Find where the given text appears and provide that cell's center as (X, Y) coordinate. 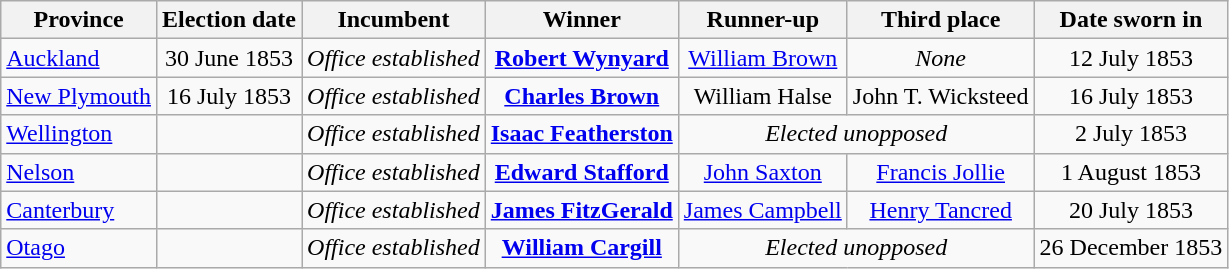
William Halse (762, 96)
Edward Stafford (582, 172)
Election date (228, 20)
Francis Jollie (940, 172)
Henry Tancred (940, 210)
Incumbent (394, 20)
John T. Wicksteed (940, 96)
Province (79, 20)
Robert Wynyard (582, 58)
Auckland (79, 58)
John Saxton (762, 172)
26 December 1853 (1131, 248)
James FitzGerald (582, 210)
Date sworn in (1131, 20)
Canterbury (79, 210)
20 July 1853 (1131, 210)
2 July 1853 (1131, 134)
Otago (79, 248)
1 August 1853 (1131, 172)
William Cargill (582, 248)
Winner (582, 20)
William Brown (762, 58)
Third place (940, 20)
30 June 1853 (228, 58)
Nelson (79, 172)
New Plymouth (79, 96)
James Campbell (762, 210)
Charles Brown (582, 96)
None (940, 58)
12 July 1853 (1131, 58)
Wellington (79, 134)
Isaac Featherston (582, 134)
Runner-up (762, 20)
